Extract the [X, Y] coordinate from the center of the cell holding the provided text.  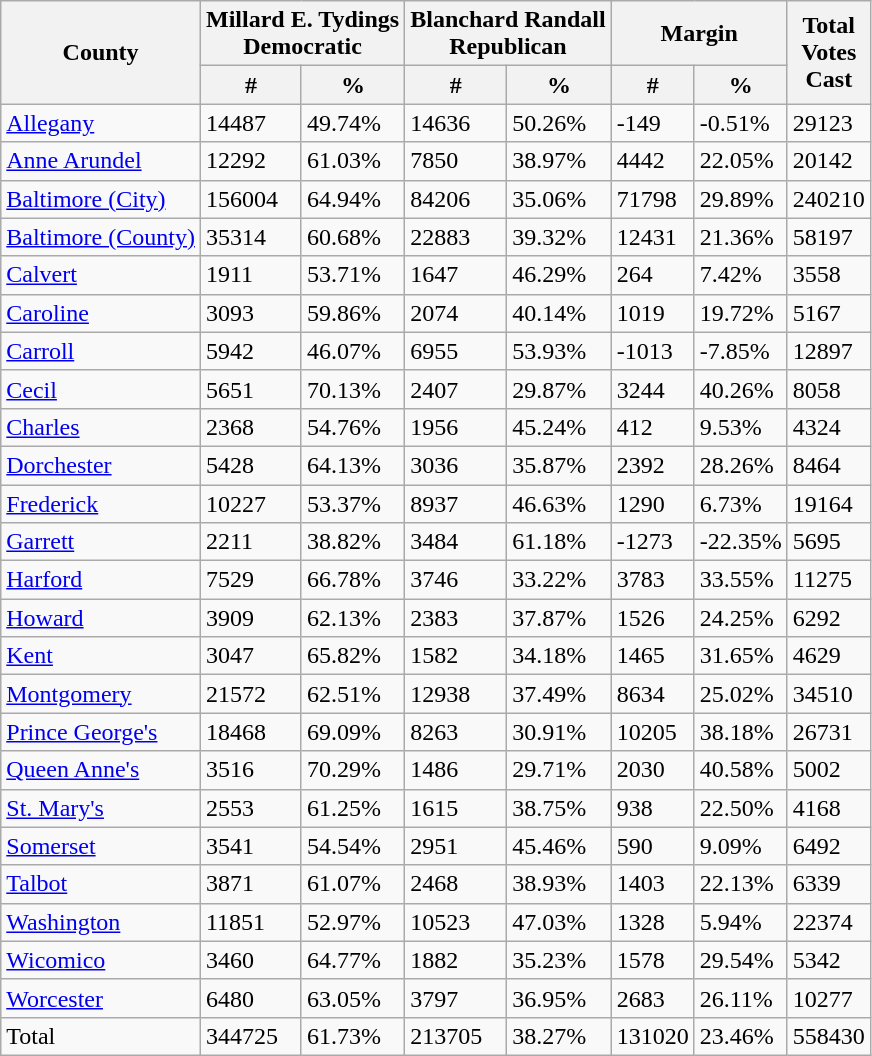
63.05% [352, 998]
60.68% [352, 237]
5002 [828, 770]
6480 [250, 998]
36.95% [559, 998]
1615 [456, 808]
84206 [456, 199]
Caroline [101, 313]
61.07% [352, 884]
40.14% [559, 313]
4324 [828, 427]
39.32% [559, 237]
3516 [250, 770]
1019 [652, 313]
61.03% [352, 161]
412 [652, 427]
3047 [250, 656]
26731 [828, 732]
7.42% [740, 275]
Baltimore (County) [101, 237]
-149 [652, 123]
21.36% [740, 237]
5342 [828, 960]
35.87% [559, 465]
40.26% [740, 389]
61.18% [559, 542]
6339 [828, 884]
10205 [652, 732]
1526 [652, 618]
4168 [828, 808]
22374 [828, 922]
Montgomery [101, 694]
2030 [652, 770]
19.72% [740, 313]
19164 [828, 503]
Prince George's [101, 732]
70.13% [352, 389]
11275 [828, 580]
Blanchard RandallRepublican [508, 34]
25.02% [740, 694]
38.27% [559, 1036]
35.23% [559, 960]
TotalVotesCast [828, 52]
2211 [250, 542]
-22.35% [740, 542]
590 [652, 846]
2553 [250, 808]
Margin [699, 34]
4442 [652, 161]
3871 [250, 884]
54.76% [352, 427]
52.97% [352, 922]
2392 [652, 465]
8263 [456, 732]
8058 [828, 389]
61.25% [352, 808]
1290 [652, 503]
38.93% [559, 884]
6292 [828, 618]
2074 [456, 313]
24.25% [740, 618]
County [101, 52]
10523 [456, 922]
1578 [652, 960]
37.49% [559, 694]
53.71% [352, 275]
Kent [101, 656]
46.63% [559, 503]
Washington [101, 922]
22.13% [740, 884]
45.46% [559, 846]
6.73% [740, 503]
1328 [652, 922]
14636 [456, 123]
29.87% [559, 389]
37.87% [559, 618]
3460 [250, 960]
5167 [828, 313]
29.71% [559, 770]
12292 [250, 161]
69.09% [352, 732]
6492 [828, 846]
1956 [456, 427]
62.51% [352, 694]
8937 [456, 503]
49.74% [352, 123]
33.22% [559, 580]
3093 [250, 313]
Frederick [101, 503]
3558 [828, 275]
Garrett [101, 542]
Somerset [101, 846]
46.07% [352, 351]
65.82% [352, 656]
3783 [652, 580]
45.24% [559, 427]
12938 [456, 694]
Worcester [101, 998]
26.11% [740, 998]
Carroll [101, 351]
70.29% [352, 770]
6955 [456, 351]
58197 [828, 237]
38.82% [352, 542]
20142 [828, 161]
Harford [101, 580]
5428 [250, 465]
Allegany [101, 123]
938 [652, 808]
61.73% [352, 1036]
213705 [456, 1036]
53.93% [559, 351]
64.77% [352, 960]
8634 [652, 694]
344725 [250, 1036]
-7.85% [740, 351]
1582 [456, 656]
2383 [456, 618]
35.06% [559, 199]
66.78% [352, 580]
29.54% [740, 960]
-1273 [652, 542]
5695 [828, 542]
St. Mary's [101, 808]
10277 [828, 998]
Charles [101, 427]
62.13% [352, 618]
64.94% [352, 199]
7529 [250, 580]
Baltimore (City) [101, 199]
35314 [250, 237]
34.18% [559, 656]
38.18% [740, 732]
29123 [828, 123]
-1013 [652, 351]
3484 [456, 542]
Howard [101, 618]
5942 [250, 351]
33.55% [740, 580]
50.26% [559, 123]
18468 [250, 732]
9.09% [740, 846]
11851 [250, 922]
-0.51% [740, 123]
1465 [652, 656]
3541 [250, 846]
Cecil [101, 389]
5651 [250, 389]
2951 [456, 846]
38.97% [559, 161]
2368 [250, 427]
10227 [250, 503]
53.37% [352, 503]
264 [652, 275]
3746 [456, 580]
12897 [828, 351]
7850 [456, 161]
3909 [250, 618]
1647 [456, 275]
Anne Arundel [101, 161]
2407 [456, 389]
38.75% [559, 808]
59.86% [352, 313]
156004 [250, 199]
3244 [652, 389]
64.13% [352, 465]
2683 [652, 998]
14487 [250, 123]
131020 [652, 1036]
Talbot [101, 884]
2468 [456, 884]
Millard E. TydingsDemocratic [302, 34]
240210 [828, 199]
12431 [652, 237]
1911 [250, 275]
Wicomico [101, 960]
Dorchester [101, 465]
Queen Anne's [101, 770]
40.58% [740, 770]
558430 [828, 1036]
Total [101, 1036]
1403 [652, 884]
34510 [828, 694]
46.29% [559, 275]
9.53% [740, 427]
22.05% [740, 161]
29.89% [740, 199]
21572 [250, 694]
28.26% [740, 465]
71798 [652, 199]
1882 [456, 960]
8464 [828, 465]
31.65% [740, 656]
22883 [456, 237]
22.50% [740, 808]
3797 [456, 998]
47.03% [559, 922]
23.46% [740, 1036]
3036 [456, 465]
4629 [828, 656]
Calvert [101, 275]
5.94% [740, 922]
54.54% [352, 846]
1486 [456, 770]
30.91% [559, 732]
